Capture the cell that displays the provided text and extract its (x, y) central coordinate. 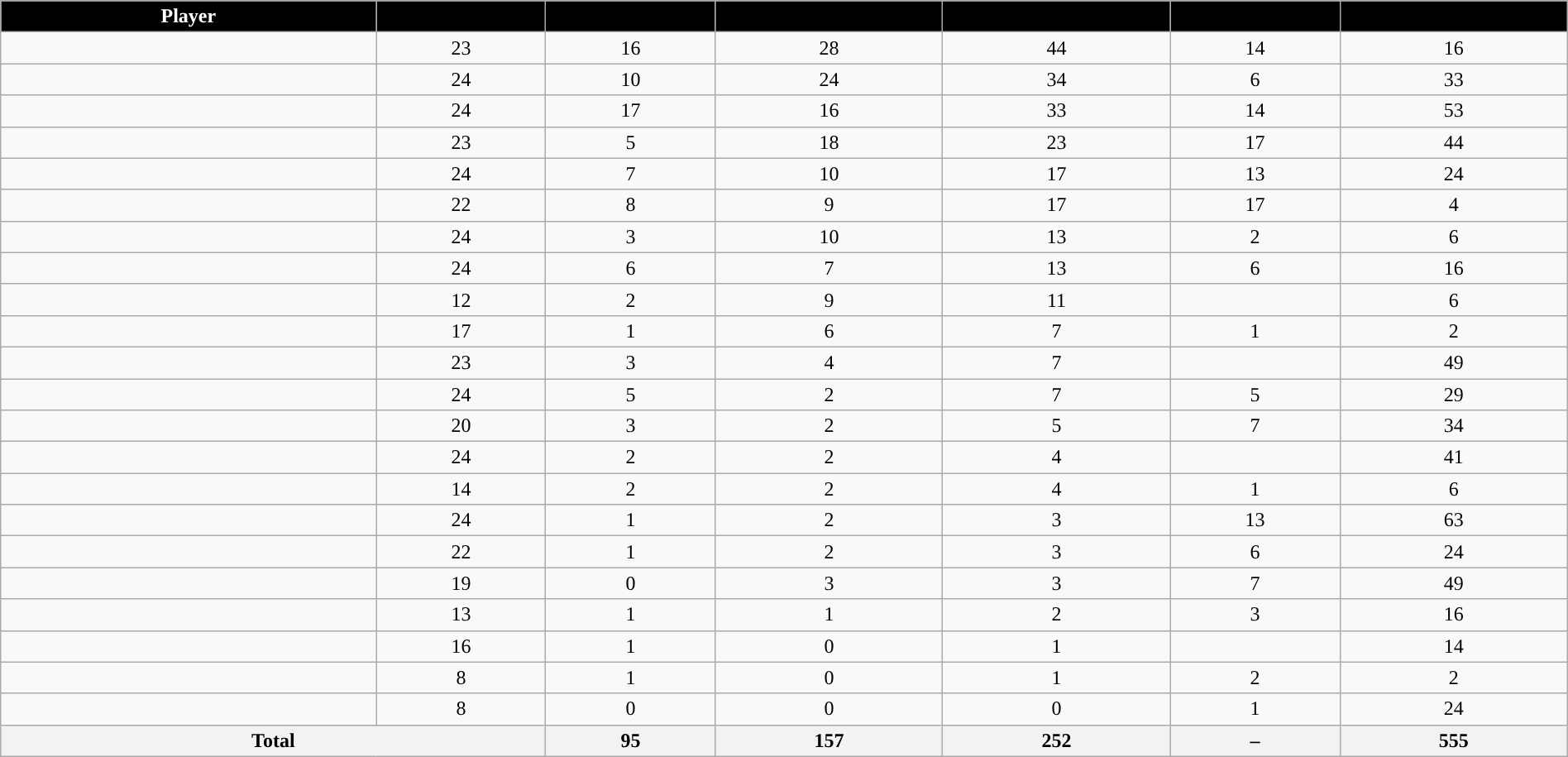
20 (461, 426)
Total (273, 740)
18 (829, 142)
Player (189, 17)
12 (461, 299)
28 (829, 48)
– (1255, 740)
63 (1454, 520)
11 (1057, 299)
252 (1057, 740)
555 (1454, 740)
41 (1454, 458)
19 (461, 583)
53 (1454, 111)
95 (630, 740)
157 (829, 740)
29 (1454, 395)
